Return (X, Y) of the center of cell containing provided text 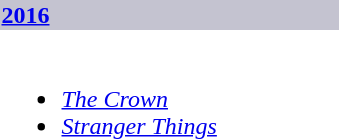
2016 (170, 15)
